Determine the [x, y] coordinate at the center of the cell enclosing the given text.  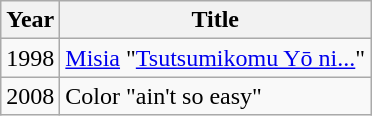
2008 [30, 96]
Title [216, 20]
Color "ain't so easy" [216, 96]
Year [30, 20]
1998 [30, 58]
Misia "Tsutsumikomu Yō ni..." [216, 58]
